Provide the (X, Y) coordinate of the cell's center where the given text is located.  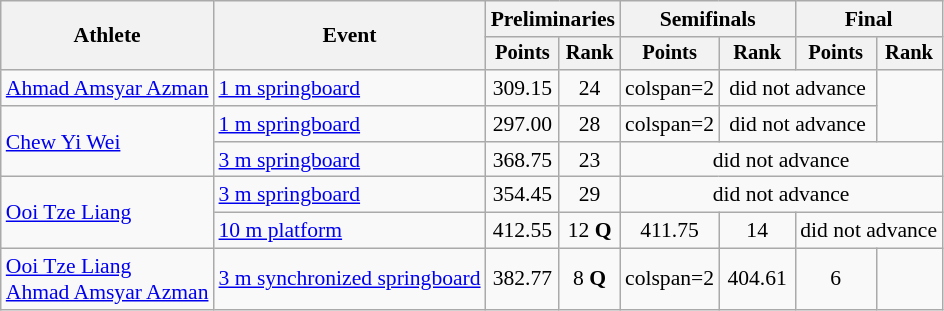
Athlete (108, 36)
309.15 (523, 88)
354.45 (523, 195)
382.77 (523, 280)
6 (836, 280)
404.61 (757, 280)
368.75 (523, 160)
Ahmad Amsyar Azman (108, 88)
12 Q (590, 231)
28 (590, 124)
Ooi Tze Liang (108, 212)
411.75 (670, 231)
10 m platform (350, 231)
297.00 (523, 124)
29 (590, 195)
8 Q (590, 280)
Final (868, 19)
24 (590, 88)
Chew Yi Wei (108, 142)
3 m synchronized springboard (350, 280)
Ooi Tze LiangAhmad Amsyar Azman (108, 280)
23 (590, 160)
Preliminaries (553, 19)
412.55 (523, 231)
14 (757, 231)
Semifinals (708, 19)
Event (350, 36)
